Capture the cell that displays the provided text and extract its (X, Y) central coordinate. 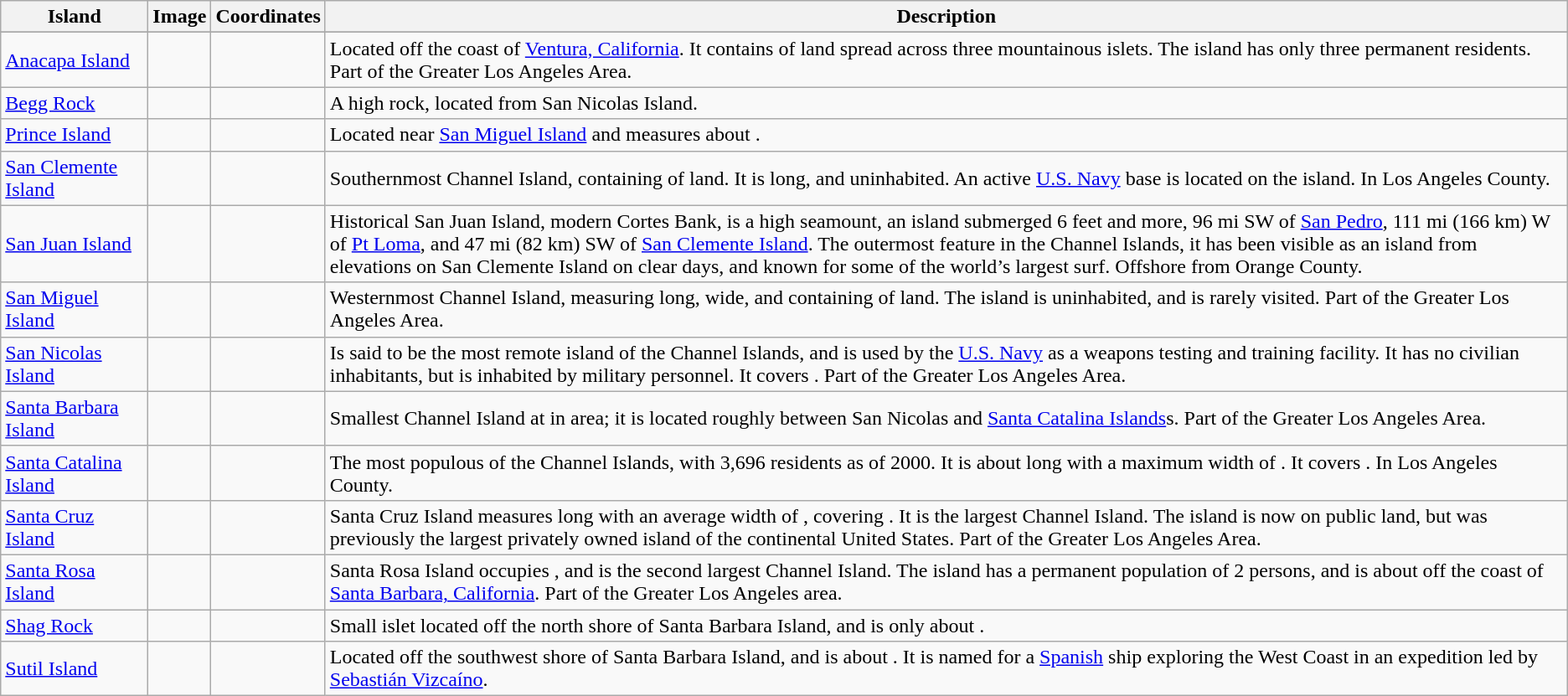
Santa Rosa Island (75, 581)
Description (946, 17)
Prince Island (75, 135)
San Juan Island (75, 244)
Begg Rock (75, 103)
Shag Rock (75, 626)
Small islet located off the north shore of Santa Barbara Island, and is only about . (946, 626)
Coordinates (268, 17)
San Clemente Island (75, 178)
Located near San Miguel Island and measures about . (946, 135)
Santa Cruz Island (75, 528)
Santa Barbara Island (75, 419)
Image (179, 17)
San Nicolas Island (75, 363)
San Miguel Island (75, 310)
Sutil Island (75, 668)
Island (75, 17)
Smallest Channel Island at in area; it is located roughly between San Nicolas and Santa Catalina Islandss. Part of the Greater Los Angeles Area. (946, 419)
A high rock, located from San Nicolas Island. (946, 103)
Anacapa Island (75, 60)
Santa Catalina Island (75, 472)
